Pinpoint the cell where the given text exists, returning its (x, y) midpoint coordinate. 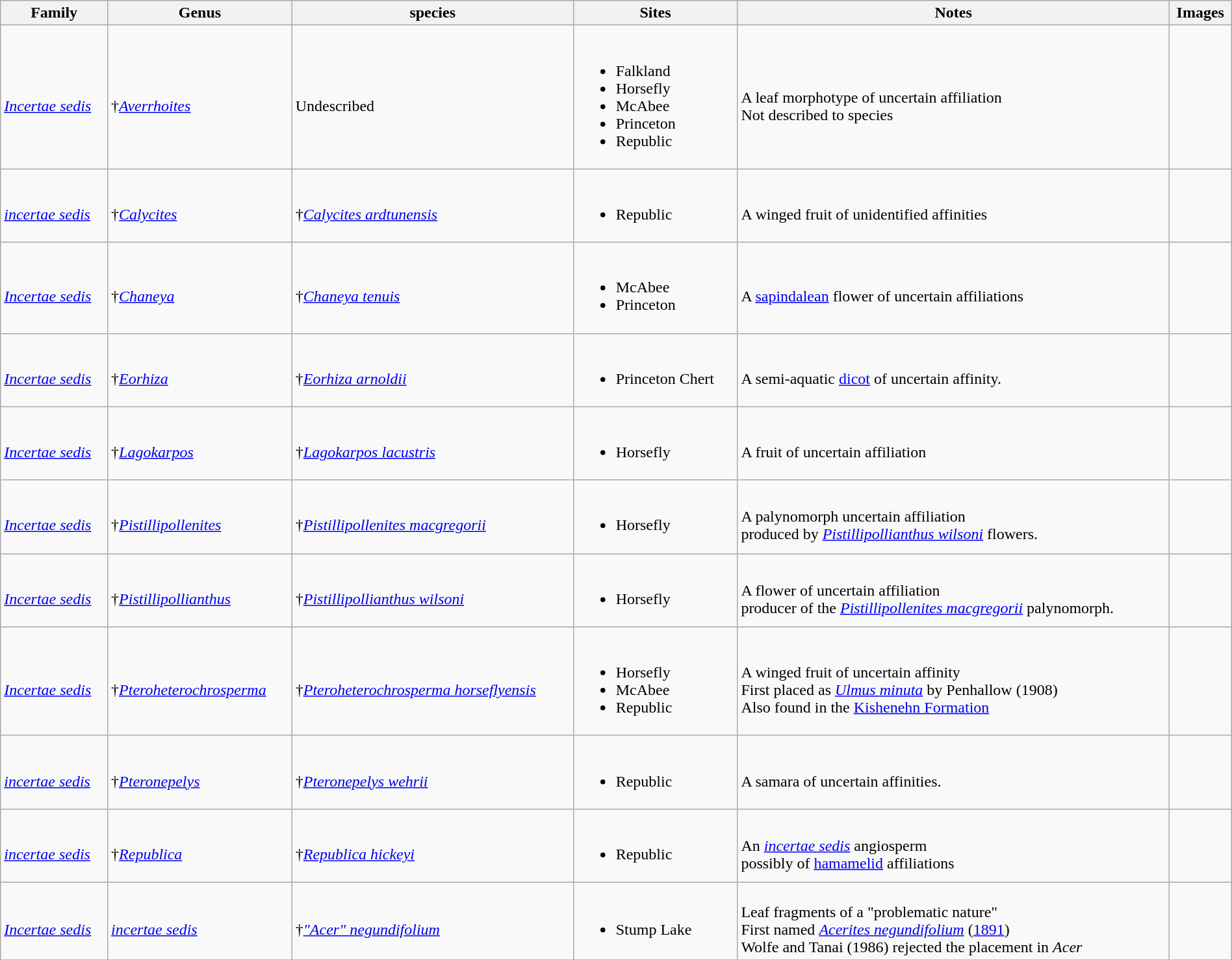
†Pteronepelys (200, 772)
A winged fruit of uncertain affinityFirst placed as Ulmus minuta by Penhallow (1908)Also found in the Kishenehn Formation (953, 681)
Genus (200, 13)
A semi-aquatic dicot of uncertain affinity. (953, 370)
†Lagokarpos lacustris (433, 443)
†Calycites (200, 205)
FalklandHorseflyMcAbeePrincetonRepublic (655, 97)
A winged fruit of unidentified affinities (953, 205)
†Pteroheterochrosperma (200, 681)
A fruit of uncertain affiliation (953, 443)
†Eorhiza arnoldii (433, 370)
†Pteronepelys wehrii (433, 772)
A sapindalean flower of uncertain affiliations (953, 288)
†Pistillipollenites (200, 517)
Sites (655, 13)
A samara of uncertain affinities. (953, 772)
†Pistillipollianthus (200, 590)
Leaf fragments of a "problematic nature" First named Acerites negundifolium (1891) Wolfe and Tanai (1986) rejected the placement in Acer (953, 921)
McAbeePrinceton (655, 288)
Family (55, 13)
†Lagokarpos (200, 443)
†Calycites ardtunensis (433, 205)
Princeton Chert (655, 370)
†Republica (200, 846)
†Averrhoites (200, 97)
†Pistillipollenites macgregorii (433, 517)
HorseflyMcAbeeRepublic (655, 681)
†Eorhiza (200, 370)
Undescribed (433, 97)
A leaf morphotype of uncertain affiliationNot described to species (953, 97)
†Chaneya (200, 288)
A palynomorph uncertain affiliation produced by Pistillipollianthus wilsoni flowers. (953, 517)
species (433, 13)
†Pteroheterochrosperma horseflyensis (433, 681)
Stump Lake (655, 921)
†"Acer" negundifolium (433, 921)
A flower of uncertain affiliation producer of the Pistillipollenites macgregorii palynomorph. (953, 590)
†Pistillipollianthus wilsoni (433, 590)
Images (1200, 13)
†Republica hickeyi (433, 846)
Notes (953, 13)
An incertae sedis angiosperm possibly of hamamelid affiliations (953, 846)
†Chaneya tenuis (433, 288)
